Pinpoint the cell where the given text exists, returning its (X, Y) midpoint coordinate. 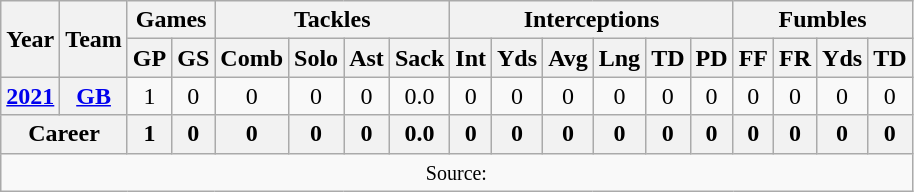
Int (471, 58)
Lng (619, 58)
Year (30, 39)
Sack (419, 58)
GS (194, 58)
GP (149, 58)
Team (94, 39)
Comb (252, 58)
Games (170, 20)
GB (94, 96)
FF (753, 58)
PD (712, 58)
FR (796, 58)
Avg (568, 58)
Fumbles (822, 20)
Solo (316, 58)
2021 (30, 96)
Interceptions (592, 20)
Career (64, 134)
Tackles (332, 20)
Source: (456, 172)
Ast (367, 58)
